From the cell containing the given text, extract its center point as (X, Y) coordinate. 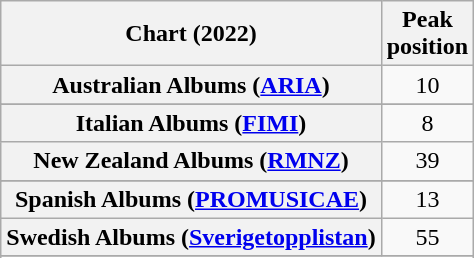
Spanish Albums (PROMUSICAE) (191, 199)
Peakposition (427, 34)
Italian Albums (FIMI) (191, 123)
Swedish Albums (Sverigetopplistan) (191, 237)
13 (427, 199)
Australian Albums (ARIA) (191, 85)
Chart (2022) (191, 34)
10 (427, 85)
55 (427, 237)
39 (427, 161)
8 (427, 123)
New Zealand Albums (RMNZ) (191, 161)
